Capture the cell that displays the provided text and extract its [X, Y] central coordinate. 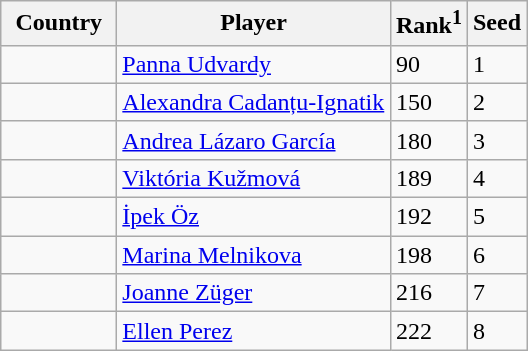
192 [428, 217]
4 [496, 178]
Andrea Lázaro García [254, 140]
Viktória Kužmová [254, 178]
Panna Udvardy [254, 64]
189 [428, 178]
Joanne Züger [254, 293]
Player [254, 24]
150 [428, 102]
Marina Melnikova [254, 255]
7 [496, 293]
6 [496, 255]
2 [496, 102]
İpek Öz [254, 217]
Country [59, 24]
216 [428, 293]
Seed [496, 24]
Ellen Perez [254, 331]
Rank1 [428, 24]
198 [428, 255]
222 [428, 331]
8 [496, 331]
Alexandra Cadanțu-Ignatik [254, 102]
1 [496, 64]
90 [428, 64]
5 [496, 217]
180 [428, 140]
3 [496, 140]
